Identify which cell holds the provided text, then report its [X, Y] central coordinate. 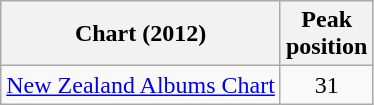
Chart (2012) [141, 34]
31 [326, 85]
Peakposition [326, 34]
New Zealand Albums Chart [141, 85]
